Scan for the cell matching the given text and deliver its (x, y) coordinate at center. 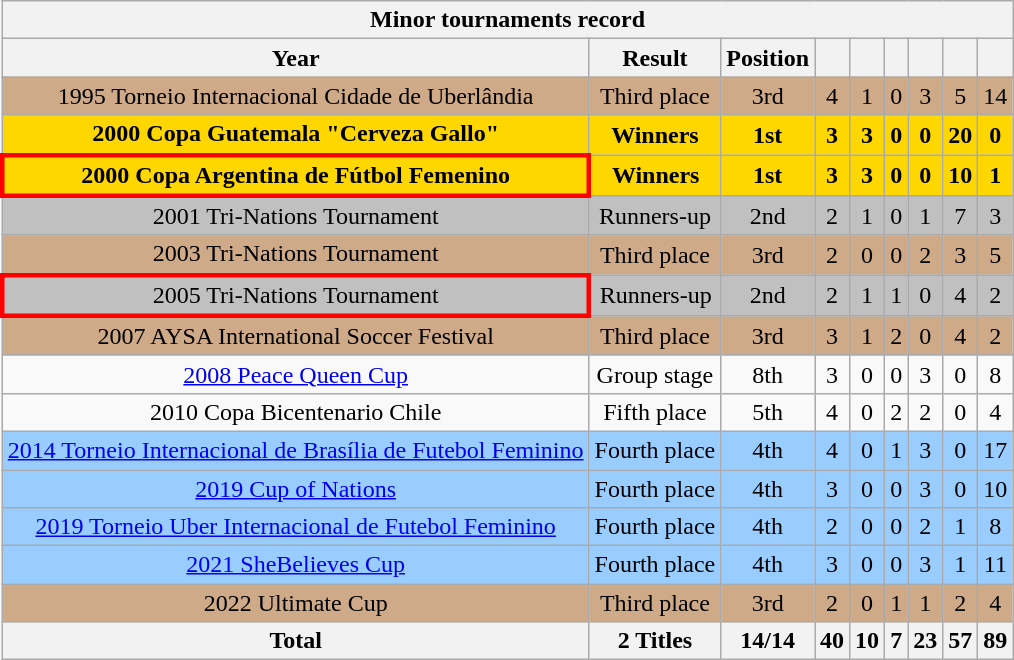
8th (768, 374)
Total (296, 641)
89 (996, 641)
2008 Peace Queen Cup (296, 374)
Minor tournaments record (508, 20)
40 (832, 641)
5th (768, 412)
2022 Ultimate Cup (296, 603)
2010 Copa Bicentenario Chile (296, 412)
Group stage (655, 374)
14/14 (768, 641)
2007 AYSA International Soccer Festival (296, 336)
2021 SheBelieves Cup (296, 565)
Year (296, 58)
11 (996, 565)
2000 Copa Argentina de Fútbol Femenino (296, 174)
57 (960, 641)
2019 Cup of Nations (296, 489)
2019 Torneio Uber Internacional de Futebol Feminino (296, 527)
1995 Torneio Internacional Cidade de Uberlândia (296, 96)
2 Titles (655, 641)
2003 Tri-Nations Tournament (296, 255)
14 (996, 96)
2014 Torneio Internacional de Brasília de Futebol Feminino (296, 450)
23 (926, 641)
2001 Tri-Nations Tournament (296, 216)
2005 Tri-Nations Tournament (296, 296)
2000 Copa Guatemala "Cerveza Gallo" (296, 135)
Result (655, 58)
Position (768, 58)
20 (960, 135)
Fifth place (655, 412)
17 (996, 450)
